Extract the (x, y) coordinate from the center of the cell holding the provided text.  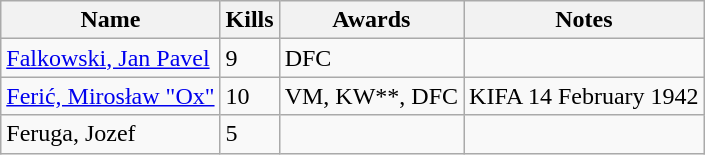
Kills (250, 20)
Ferić, Mirosław "Ox" (110, 96)
5 (250, 134)
VM, KW**, DFC (371, 96)
Notes (584, 20)
Name (110, 20)
10 (250, 96)
Feruga, Jozef (110, 134)
DFC (371, 58)
KIFA 14 February 1942 (584, 96)
Falkowski, Jan Pavel (110, 58)
9 (250, 58)
Awards (371, 20)
